Output the [x, y] coordinate of the center of the cell containing the given text.  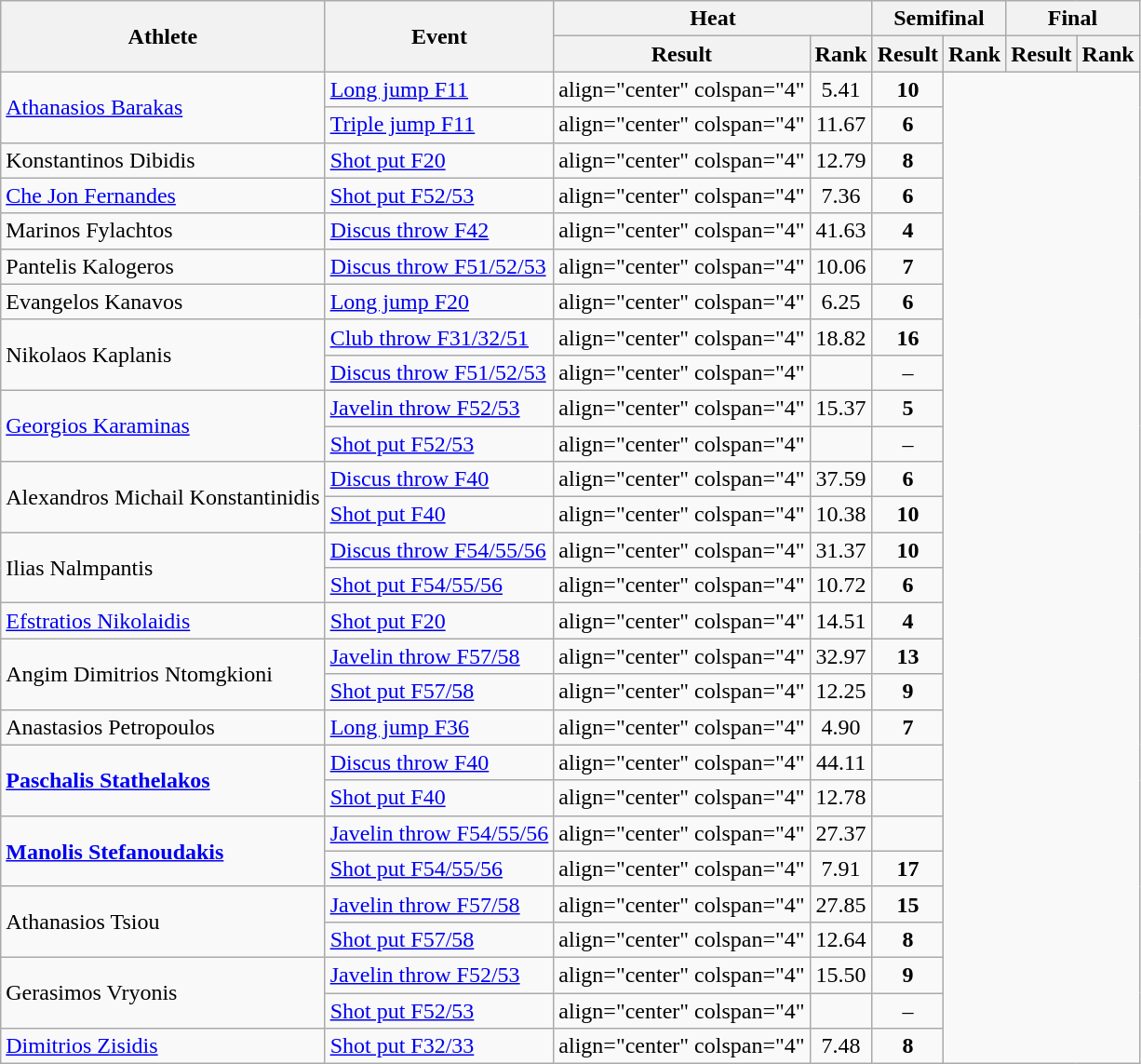
Semifinal [939, 19]
7.36 [841, 195]
Shot put F32/33 [439, 1046]
Che Jon Fernandes [163, 195]
37.59 [841, 479]
Heat [713, 19]
Club throw F31/32/51 [439, 337]
Dimitrios Zisidis [163, 1046]
Efstratios Nikolaidis [163, 621]
18.82 [841, 337]
Gerasimos Vryonis [163, 992]
Angim Dimitrios Ntomgkioni [163, 674]
10.72 [841, 586]
Konstantinos Dibidis [163, 160]
15.37 [841, 408]
Athanasios Barakas [163, 107]
Long jump F36 [439, 727]
44.11 [841, 762]
Evangelos Kanavos [163, 302]
Nikolaos Kaplanis [163, 355]
27.85 [841, 904]
Long jump F11 [439, 89]
27.37 [841, 833]
Long jump F20 [439, 302]
16 [907, 337]
Discus throw F54/55/56 [439, 550]
15 [907, 904]
5 [907, 408]
6.25 [841, 302]
Final [1073, 19]
7.91 [841, 869]
Athlete [163, 36]
Athanasios Tsiou [163, 922]
10.06 [841, 266]
Marinos Fylachtos [163, 231]
12.78 [841, 798]
Discus throw F42 [439, 231]
41.63 [841, 231]
Paschalis Stathelakos [163, 780]
12.79 [841, 160]
7.48 [841, 1046]
Manolis Stefanoudakis [163, 851]
12.64 [841, 939]
10.38 [841, 515]
11.67 [841, 125]
Event [439, 36]
31.37 [841, 550]
12.25 [841, 692]
Javelin throw F54/55/56 [439, 833]
Ilias Nalmpantis [163, 568]
13 [907, 656]
15.50 [841, 975]
Anastasios Petropoulos [163, 727]
14.51 [841, 621]
Georgios Karaminas [163, 425]
Pantelis Kalogeros [163, 266]
4.90 [841, 727]
Triple jump F11 [439, 125]
17 [907, 869]
32.97 [841, 656]
Alexandros Michail Konstantinidis [163, 497]
5.41 [841, 89]
